Extract the [X, Y] coordinate from the center of the cell holding the provided text.  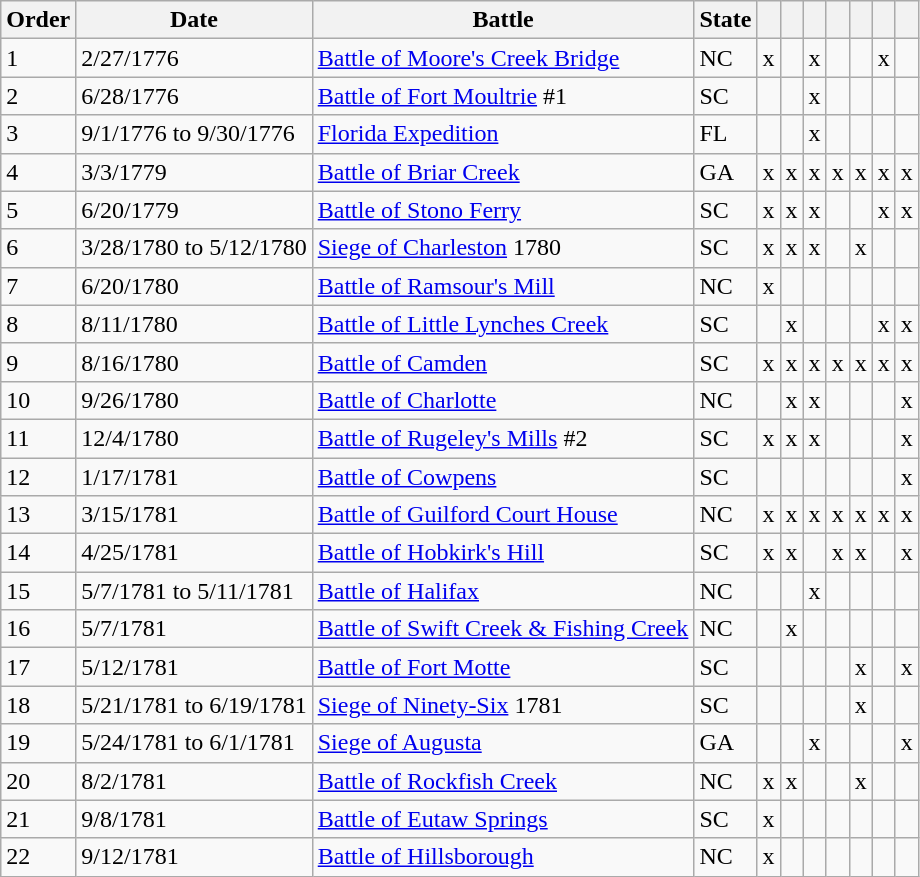
Battle of Swift Creek & Fishing Creek [503, 629]
5 [38, 210]
9/26/1780 [194, 400]
Battle of Fort Motte [503, 667]
19 [38, 743]
5/7/1781 [194, 629]
6 [38, 248]
Siege of Charleston 1780 [503, 248]
3/3/1779 [194, 172]
5/21/1781 to 6/19/1781 [194, 705]
22 [38, 857]
Battle of Charlotte [503, 400]
Order [38, 20]
3/15/1781 [194, 515]
9/12/1781 [194, 857]
15 [38, 591]
17 [38, 667]
Battle of Hobkirk's Hill [503, 553]
18 [38, 705]
14 [38, 553]
10 [38, 400]
2 [38, 96]
Siege of Ninety-Six 1781 [503, 705]
Battle of Eutaw Springs [503, 819]
3/28/1780 to 5/12/1780 [194, 248]
16 [38, 629]
FL [726, 134]
Battle of Little Lynches Creek [503, 324]
Battle of Guilford Court House [503, 515]
4/25/1781 [194, 553]
6/20/1779 [194, 210]
9/8/1781 [194, 819]
Battle of Camden [503, 362]
Battle of Stono Ferry [503, 210]
1/17/1781 [194, 477]
Battle of Rockfish Creek [503, 781]
Florida Expedition [503, 134]
20 [38, 781]
5/12/1781 [194, 667]
5/24/1781 to 6/1/1781 [194, 743]
Date [194, 20]
7 [38, 286]
9/1/1776 to 9/30/1776 [194, 134]
State [726, 20]
21 [38, 819]
12 [38, 477]
Battle [503, 20]
Battle of Moore's Creek Bridge [503, 58]
Battle of Halifax [503, 591]
8/11/1780 [194, 324]
Battle of Rugeley's Mills #2 [503, 438]
Battle of Fort Moultrie #1 [503, 96]
Siege of Augusta [503, 743]
4 [38, 172]
5/7/1781 to 5/11/1781 [194, 591]
12/4/1780 [194, 438]
Battle of Hillsborough [503, 857]
13 [38, 515]
9 [38, 362]
6/28/1776 [194, 96]
6/20/1780 [194, 286]
8/2/1781 [194, 781]
8/16/1780 [194, 362]
2/27/1776 [194, 58]
11 [38, 438]
Battle of Cowpens [503, 477]
Battle of Briar Creek [503, 172]
1 [38, 58]
8 [38, 324]
3 [38, 134]
Battle of Ramsour's Mill [503, 286]
